Extract the (X, Y) coordinate from the center of the cell holding the provided text.  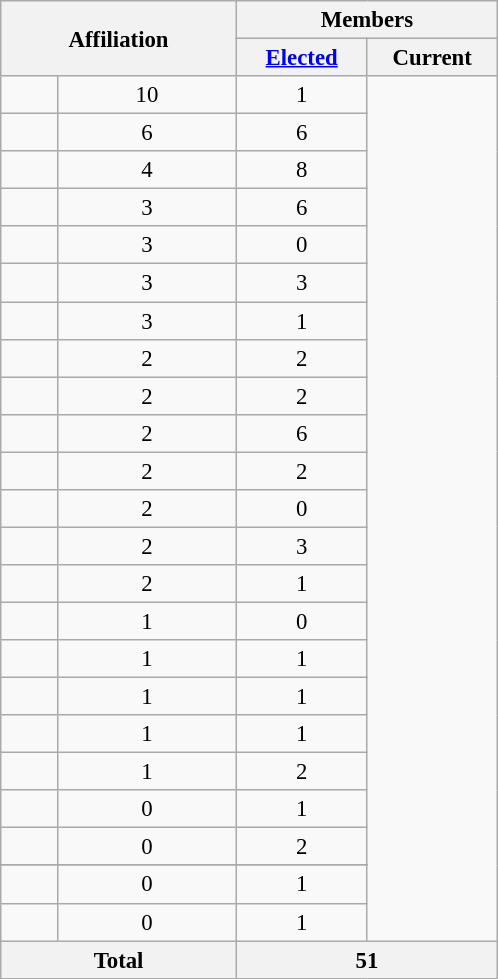
Elected (302, 58)
Members (366, 20)
10 (146, 95)
Affiliation (119, 38)
51 (366, 960)
Total (119, 960)
Current (432, 58)
8 (302, 170)
4 (146, 170)
